Return [X, Y] of the center of cell containing provided text 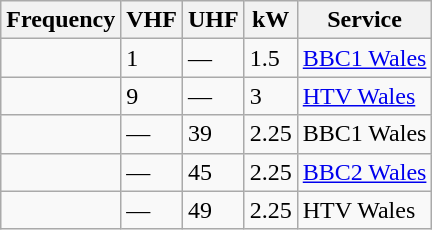
Frequency [61, 20]
Service [364, 20]
39 [213, 134]
kW [270, 20]
VHF [152, 20]
BBC2 Wales [364, 172]
9 [152, 96]
49 [213, 210]
UHF [213, 20]
3 [270, 96]
1.5 [270, 58]
1 [152, 58]
45 [213, 172]
